Detect which cell encompasses the target text, then output its (X, Y) center coordinate. 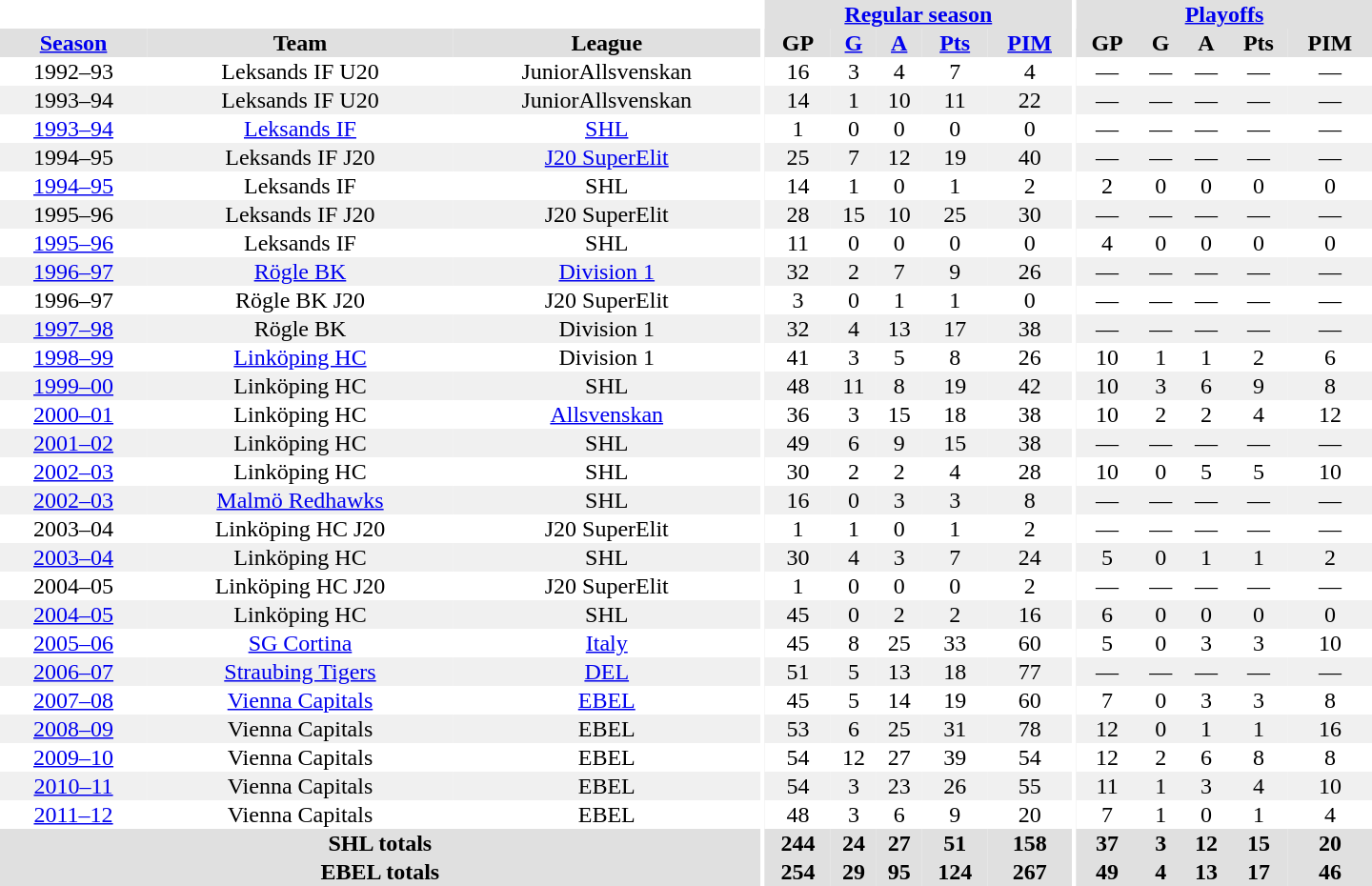
40 (1030, 157)
2011–12 (73, 815)
31 (955, 729)
Regular season (918, 14)
124 (955, 872)
Playoffs (1224, 14)
1998–99 (73, 357)
55 (1030, 786)
158 (1030, 843)
Season (73, 43)
Allsvenskan (607, 414)
1997–98 (73, 329)
46 (1330, 872)
EBEL totals (380, 872)
267 (1030, 872)
Malmö Redhawks (300, 500)
36 (798, 414)
SHL totals (380, 843)
SG Cortina (300, 643)
2000–01 (73, 414)
2007–08 (73, 700)
2008–09 (73, 729)
2001–02 (73, 443)
1999–00 (73, 386)
Team (300, 43)
95 (899, 872)
37 (1107, 843)
78 (1030, 729)
41 (798, 357)
77 (1030, 672)
53 (798, 729)
League (607, 43)
29 (854, 872)
2009–10 (73, 757)
22 (1030, 100)
23 (899, 786)
244 (798, 843)
2010–11 (73, 786)
33 (955, 643)
1992–93 (73, 71)
39 (955, 757)
DEL (607, 672)
Rögle BK J20 (300, 300)
254 (798, 872)
Italy (607, 643)
42 (1030, 386)
Straubing Tigers (300, 672)
2006–07 (73, 672)
2005–06 (73, 643)
